From the cell containing the given text, extract its center point as [X, Y] coordinate. 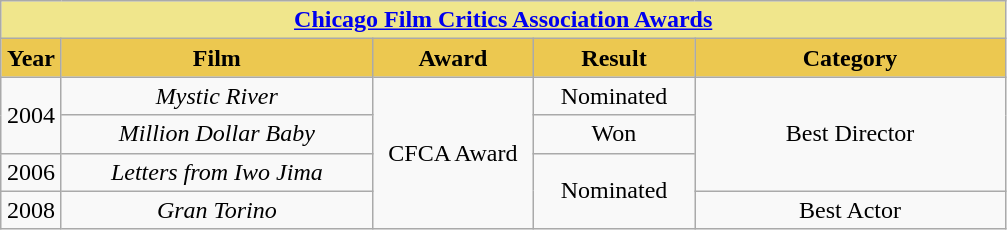
2008 [32, 210]
Year [32, 58]
Best Actor [850, 210]
Award [452, 58]
Mystic River [216, 96]
Best Director [850, 134]
CFCA Award [452, 153]
Film [216, 58]
2004 [32, 115]
Chicago Film Critics Association Awards [504, 20]
Won [614, 134]
Category [850, 58]
Letters from Iwo Jima [216, 172]
2006 [32, 172]
Result [614, 58]
Gran Torino [216, 210]
Million Dollar Baby [216, 134]
